Pinpoint the cell where the given text exists, returning its (x, y) midpoint coordinate. 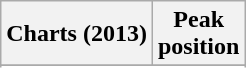
Charts (2013) (77, 34)
Peakposition (198, 34)
